For the text-containing cell, return its midpoint in [x, y] coordinate format. 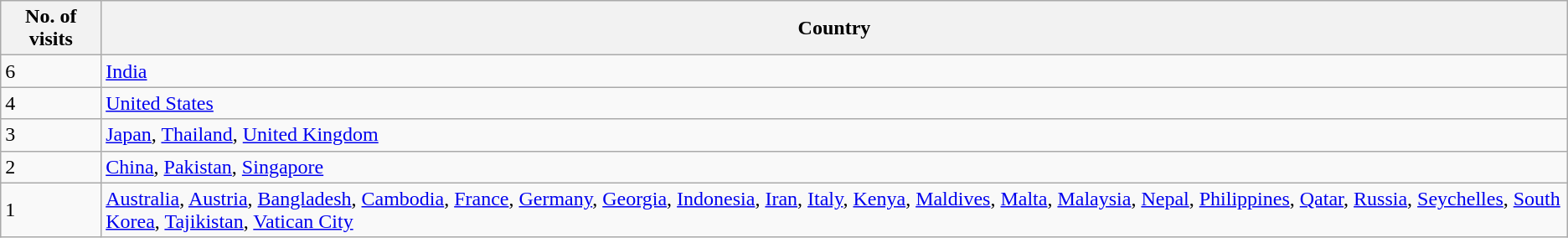
4 [51, 103]
United States [834, 103]
6 [51, 71]
2 [51, 167]
Country [834, 28]
1 [51, 210]
Japan, Thailand, United Kingdom [834, 135]
India [834, 71]
China, Pakistan, Singapore [834, 167]
3 [51, 135]
No. of visits [51, 28]
